Pinpoint the cell where the given text exists, returning its [X, Y] midpoint coordinate. 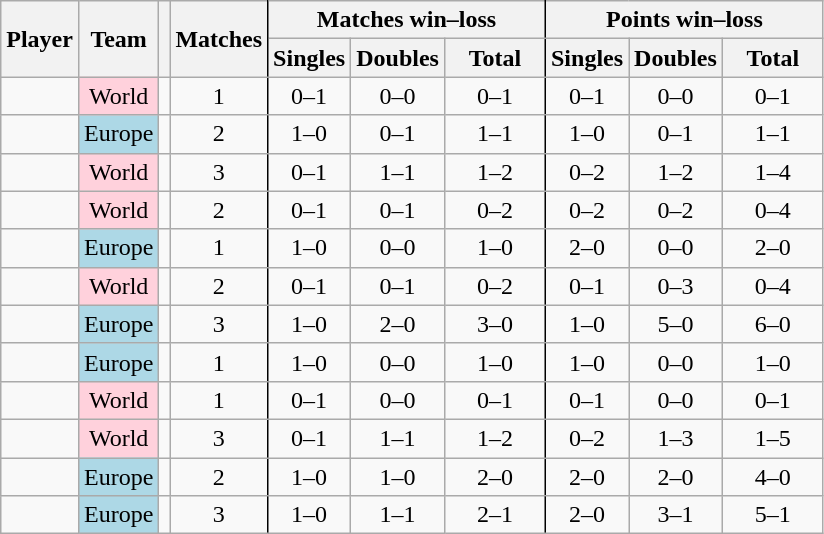
2–1 [494, 515]
1–5 [772, 438]
4–0 [772, 477]
1–4 [772, 172]
3–0 [494, 324]
Team [118, 39]
6–0 [772, 324]
Points win–loss [684, 20]
1–3 [676, 438]
0–3 [676, 286]
Matches [219, 39]
Matches win–loss [407, 20]
Player [40, 39]
3–1 [676, 515]
5–1 [772, 515]
5–0 [676, 324]
